Locate the cell with the specified text and output its (x, y) center coordinate. 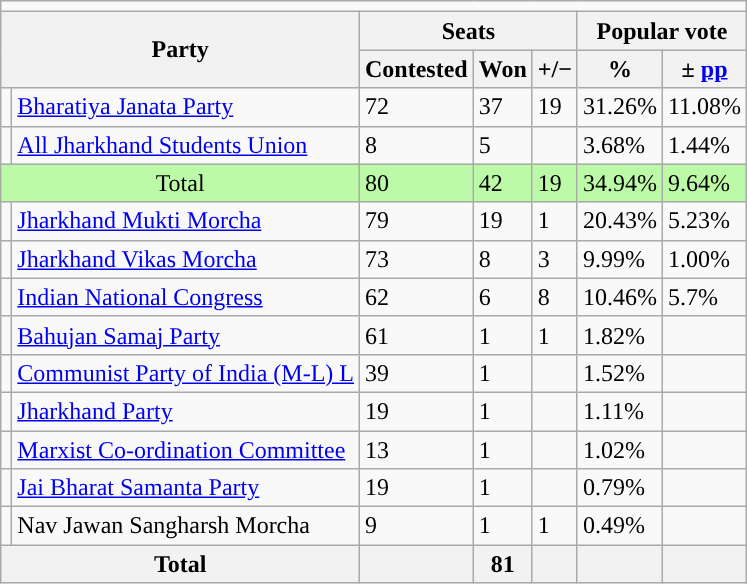
Nav Jawan Sangharsh Morcha (186, 526)
20.43% (620, 221)
Jharkhand Party (186, 411)
1.44% (704, 145)
10.46% (620, 297)
73 (417, 259)
79 (417, 221)
5 (502, 145)
Won (502, 69)
0.49% (620, 526)
Communist Party of India (M-L) L (186, 373)
1.52% (620, 373)
Popular vote (662, 31)
% (620, 69)
6 (502, 297)
+/− (554, 69)
81 (502, 564)
1.02% (620, 449)
Jharkhand Vikas Morcha (186, 259)
Party (180, 50)
5.7% (704, 297)
Marxist Co-ordination Committee (186, 449)
80 (417, 183)
Bharatiya Janata Party (186, 107)
9.64% (704, 183)
1.00% (704, 259)
Indian National Congress (186, 297)
9 (417, 526)
1.82% (620, 335)
0.79% (620, 488)
Seats (469, 31)
34.94% (620, 183)
72 (417, 107)
39 (417, 373)
All Jharkhand Students Union (186, 145)
37 (502, 107)
61 (417, 335)
± pp (704, 69)
Bahujan Samaj Party (186, 335)
13 (417, 449)
3.68% (620, 145)
Jharkhand Mukti Morcha (186, 221)
1.11% (620, 411)
3 (554, 259)
9.99% (620, 259)
Contested (417, 69)
31.26% (620, 107)
11.08% (704, 107)
62 (417, 297)
5.23% (704, 221)
Jai Bharat Samanta Party (186, 488)
42 (502, 183)
